From the cell containing the given text, extract its center point as (x, y) coordinate. 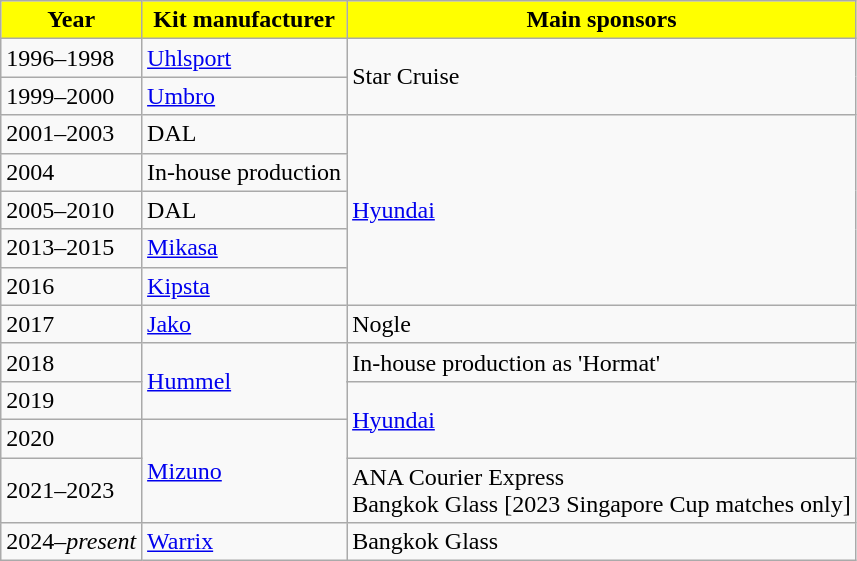
2018 (72, 362)
In-house production as 'Hormat' (602, 362)
ANA Courier Express Bangkok Glass [2023 Singapore Cup matches only] (602, 490)
2016 (72, 286)
Uhlsport (244, 58)
2024–present (72, 542)
Mizuno (244, 470)
Main sponsors (602, 20)
Bangkok Glass (602, 542)
Star Cruise (602, 77)
2005–2010 (72, 210)
Kipsta (244, 286)
Umbro (244, 96)
Year (72, 20)
Warrix (244, 542)
Jako (244, 324)
2017 (72, 324)
2013–2015 (72, 248)
2021–2023 (72, 490)
2019 (72, 400)
In-house production (244, 172)
1996–1998 (72, 58)
Kit manufacturer (244, 20)
Mikasa (244, 248)
2004 (72, 172)
Hummel (244, 381)
1999–2000 (72, 96)
Nogle (602, 324)
2001–2003 (72, 134)
2020 (72, 438)
